Output the [x, y] coordinate of the center of the cell containing the given text.  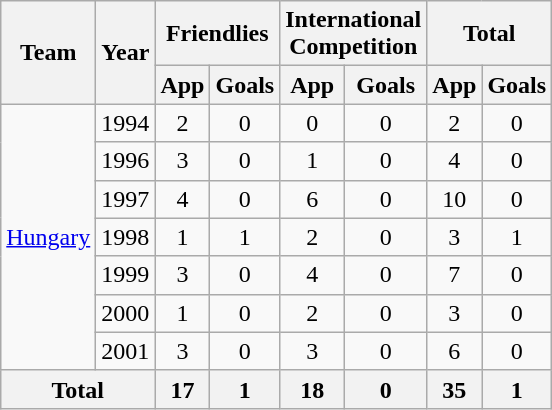
Year [126, 52]
2000 [126, 313]
1997 [126, 199]
1998 [126, 237]
18 [312, 389]
Team [48, 52]
17 [182, 389]
2001 [126, 351]
1996 [126, 161]
10 [454, 199]
35 [454, 389]
Friendlies [218, 34]
Hungary [48, 237]
InternationalCompetition [354, 34]
7 [454, 275]
1994 [126, 123]
1999 [126, 275]
